Output the (x, y) coordinate of the center of the cell containing the given text.  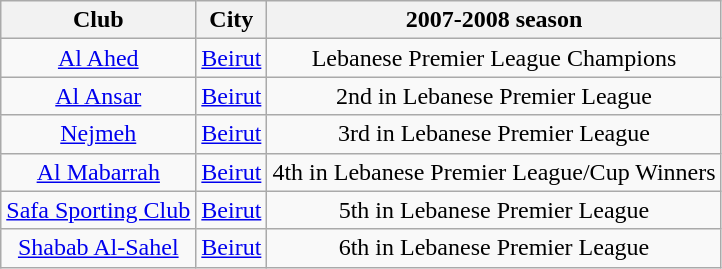
4th in Lebanese Premier League/Cup Winners (494, 172)
Al Mabarrah (98, 172)
2nd in Lebanese Premier League (494, 96)
Al Ansar (98, 96)
City (232, 20)
Safa Sporting Club (98, 210)
2007-2008 season (494, 20)
3rd in Lebanese Premier League (494, 134)
Nejmeh (98, 134)
Lebanese Premier League Champions (494, 58)
6th in Lebanese Premier League (494, 248)
5th in Lebanese Premier League (494, 210)
Shabab Al-Sahel (98, 248)
Club (98, 20)
Al Ahed (98, 58)
